Identify which cell holds the provided text, then report its [x, y] central coordinate. 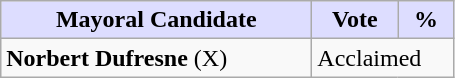
Mayoral Candidate [156, 20]
% [426, 20]
Vote [355, 20]
Norbert Dufresne (X) [156, 58]
Acclaimed [383, 58]
